Determine the [x, y] coordinate at the center of the cell enclosing the given text.  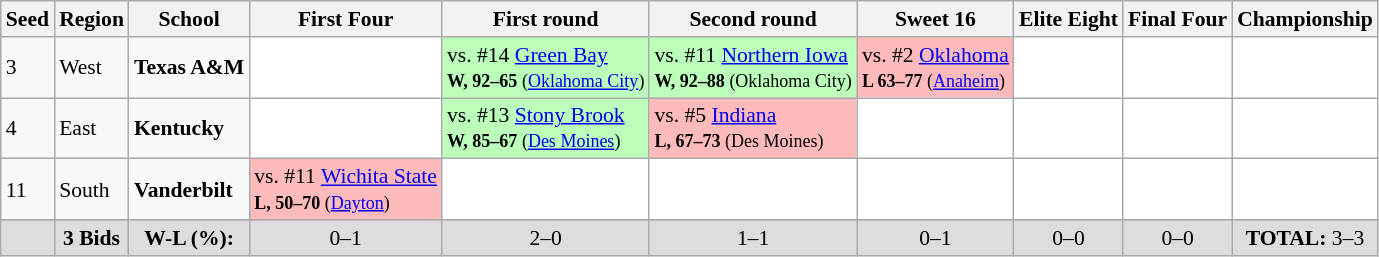
Seed [28, 19]
Kentucky [189, 128]
Elite Eight [1068, 19]
Texas A&M [189, 68]
Second round [752, 19]
vs. #11 Northern IowaW, 92–88 (Oklahoma City) [752, 68]
vs. #5 IndianaL, 67–73 (Des Moines) [752, 128]
Region [92, 19]
vs. #2 OklahomaL 63–77 (Anaheim) [936, 68]
W-L (%): [189, 238]
vs. #11 Wichita StateL, 50–70 (Dayton) [346, 190]
3 Bids [92, 238]
TOTAL: 3–3 [1305, 238]
4 [28, 128]
South [92, 190]
East [92, 128]
Final Four [1178, 19]
First Four [346, 19]
Vanderbilt [189, 190]
3 [28, 68]
11 [28, 190]
1–1 [752, 238]
vs. #14 Green BayW, 92–65 (Oklahoma City) [546, 68]
2–0 [546, 238]
vs. #13 Stony BrookW, 85–67 (Des Moines) [546, 128]
Championship [1305, 19]
Sweet 16 [936, 19]
First round [546, 19]
West [92, 68]
School [189, 19]
